For the text-containing cell, return its midpoint in (x, y) coordinate format. 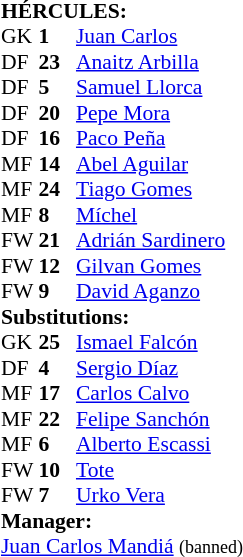
17 (57, 393)
16 (57, 139)
Gilvan Gomes (160, 266)
Tote (160, 470)
Manager: (122, 521)
12 (57, 266)
Samuel Llorca (160, 87)
Sergio Díaz (160, 368)
4 (57, 368)
Míchel (160, 215)
Tiago Gomes (160, 189)
Pepe Mora (160, 113)
Carlos Calvo (160, 393)
David Aganzo (160, 291)
23 (57, 62)
Ismael Falcón (160, 343)
Substitutions: (122, 317)
Felipe Sanchón (160, 419)
Adrián Sardinero (160, 241)
22 (57, 419)
20 (57, 113)
24 (57, 189)
8 (57, 215)
10 (57, 470)
Abel Aguilar (160, 164)
Juan Carlos (160, 37)
21 (57, 241)
Paco Peña (160, 139)
25 (57, 343)
5 (57, 87)
7 (57, 495)
Urko Vera (160, 495)
9 (57, 291)
1 (57, 37)
6 (57, 445)
Alberto Escassi (160, 445)
Anaitz Arbilla (160, 62)
14 (57, 164)
